Return (X, Y) of the center of cell containing provided text 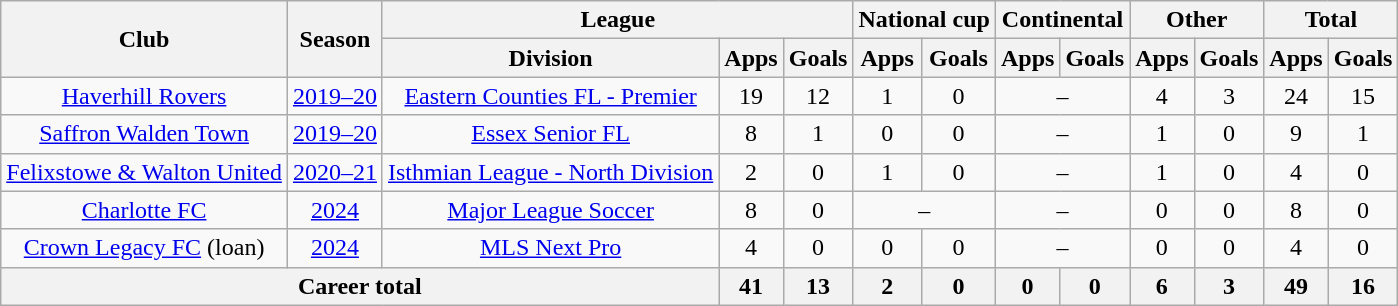
15 (1363, 96)
Club (144, 39)
Total (1331, 20)
Season (334, 39)
Saffron Walden Town (144, 134)
Isthmian League - North Division (550, 172)
Other (1197, 20)
Charlotte FC (144, 210)
41 (751, 286)
12 (818, 96)
Career total (360, 286)
49 (1296, 286)
Eastern Counties FL - Premier (550, 96)
6 (1162, 286)
13 (818, 286)
Essex Senior FL (550, 134)
League (618, 20)
Major League Soccer (550, 210)
9 (1296, 134)
National cup (924, 20)
Division (550, 58)
2020–21 (334, 172)
Felixstowe & Walton United (144, 172)
24 (1296, 96)
Continental (1062, 20)
Haverhill Rovers (144, 96)
19 (751, 96)
16 (1363, 286)
Crown Legacy FC (loan) (144, 248)
MLS Next Pro (550, 248)
